From the cell containing the given text, extract its center point as [X, Y] coordinate. 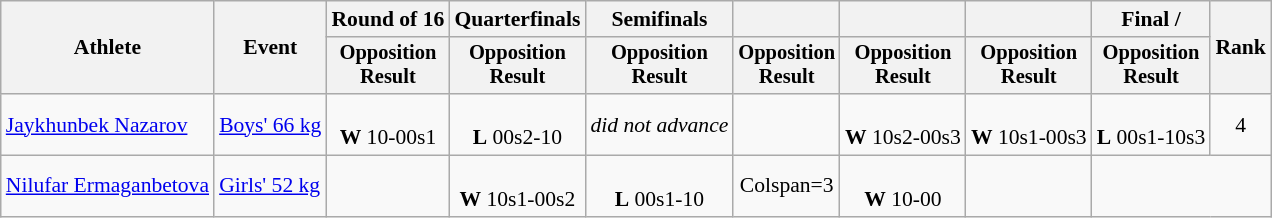
Final / [1152, 19]
W 10-00s1 [388, 124]
Athlete [108, 48]
Semifinals [659, 19]
Event [270, 48]
4 [1240, 124]
Colspan=3 [786, 186]
Rank [1240, 48]
W 10s1-00s3 [1029, 124]
L 00s1-10 [659, 186]
Girls' 52 kg [270, 186]
W 10s2-00s3 [903, 124]
did not advance [659, 124]
Quarterfinals [517, 19]
L 00s1-10s3 [1152, 124]
Round of 16 [388, 19]
L 00s2-10 [517, 124]
W 10s1-00s2 [517, 186]
Jaykhunbek Nazarov [108, 124]
Nilufar Ermaganbetova [108, 186]
Boys' 66 kg [270, 124]
W 10-00 [903, 186]
